Pinpoint the cell where the given text exists, returning its (X, Y) midpoint coordinate. 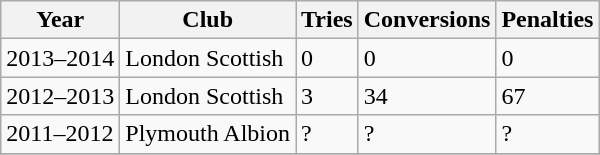
67 (548, 96)
2013–2014 (60, 58)
Year (60, 20)
3 (328, 96)
2011–2012 (60, 134)
Club (208, 20)
Conversions (427, 20)
Penalties (548, 20)
34 (427, 96)
2012–2013 (60, 96)
Plymouth Albion (208, 134)
Tries (328, 20)
